Return (x, y) of the center of cell containing provided text 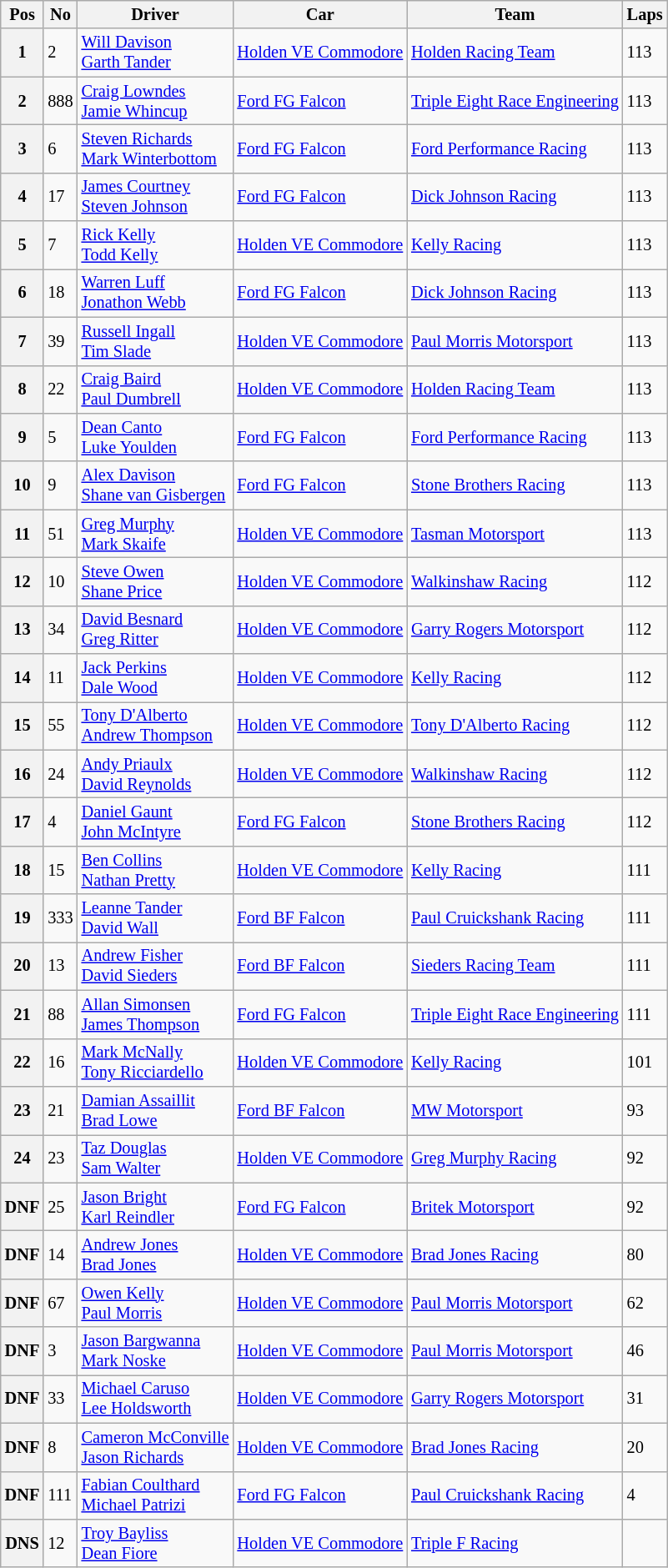
Craig Baird Paul Dumbrell (155, 389)
MW Motorsport (515, 1110)
46 (645, 1351)
Greg Murphy Mark Skaife (155, 534)
31 (645, 1399)
Car (320, 14)
Steve Owen Shane Price (155, 581)
Britek Motorsport (515, 1207)
Tony D'Alberto Racing (515, 726)
Andrew Fisher David Sieders (155, 966)
DNS (23, 1543)
Steven Richards Mark Winterbottom (155, 148)
62 (645, 1303)
Dean Canto Luke Youlden (155, 437)
19 (23, 918)
Tasman Motorsport (515, 534)
Team (515, 14)
Jason Bargwanna Mark Noske (155, 1351)
Craig Lowndes Jamie Whincup (155, 101)
Ben Collins Nathan Pretty (155, 870)
Rick Kelly Todd Kelly (155, 245)
34 (60, 630)
Michael Caruso Lee Holdsworth (155, 1399)
Triple F Racing (515, 1543)
333 (60, 918)
Warren Luff Jonathon Webb (155, 293)
51 (60, 534)
Greg Murphy Racing (515, 1158)
Pos (23, 14)
93 (645, 1110)
Andrew Jones Brad Jones (155, 1254)
Tony D'Alberto Andrew Thompson (155, 726)
Cameron McConville Jason Richards (155, 1447)
Fabian Coulthard Michael Patrizi (155, 1495)
Mark McNally Tony Ricciardello (155, 1063)
Allan Simonsen James Thompson (155, 1014)
Jack Perkins Dale Wood (155, 678)
25 (60, 1207)
Daniel Gaunt John McIntyre (155, 822)
55 (60, 726)
Damian Assaillit Brad Lowe (155, 1110)
39 (60, 341)
101 (645, 1063)
1 (23, 53)
Andy Priaulx David Reynolds (155, 774)
Driver (155, 14)
No (60, 14)
Alex Davison Shane van Gisbergen (155, 485)
Laps (645, 14)
80 (645, 1254)
Owen Kelly Paul Morris (155, 1303)
James Courtney Steven Johnson (155, 197)
Sieders Racing Team (515, 966)
Taz Douglas Sam Walter (155, 1158)
David Besnard Greg Ritter (155, 630)
88 (60, 1014)
Russell Ingall Tim Slade (155, 341)
Troy Bayliss Dean Fiore (155, 1543)
Jason Bright Karl Reindler (155, 1207)
Leanne Tander David Wall (155, 918)
67 (60, 1303)
888 (60, 101)
33 (60, 1399)
Will Davison Garth Tander (155, 53)
